Locate the cell with the specified text and output its (x, y) center coordinate. 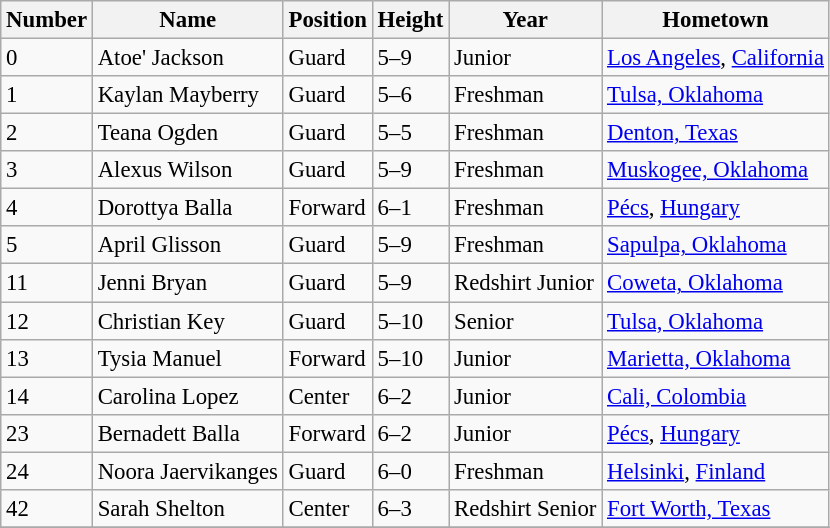
Helsinki, Finland (716, 471)
5 (47, 245)
Sarah Shelton (188, 509)
23 (47, 433)
Position (328, 20)
Denton, Texas (716, 133)
Redshirt Junior (526, 283)
Marietta, Oklahoma (716, 358)
Coweta, Oklahoma (716, 283)
Los Angeles, California (716, 58)
Bernadett Balla (188, 433)
Christian Key (188, 321)
42 (47, 509)
Cali, Colombia (716, 396)
Kaylan Mayberry (188, 95)
12 (47, 321)
3 (47, 170)
Muskogee, Oklahoma (716, 170)
Name (188, 20)
6–3 (410, 509)
Noora Jaervikanges (188, 471)
Dorottya Balla (188, 208)
Senior (526, 321)
4 (47, 208)
1 (47, 95)
Year (526, 20)
Alexus Wilson (188, 170)
Tysia Manuel (188, 358)
11 (47, 283)
Teana Ogden (188, 133)
6–0 (410, 471)
5–5 (410, 133)
Hometown (716, 20)
5–6 (410, 95)
Sapulpa, Oklahoma (716, 245)
April Glisson (188, 245)
Number (47, 20)
6–1 (410, 208)
13 (47, 358)
Atoe' Jackson (188, 58)
Carolina Lopez (188, 396)
24 (47, 471)
14 (47, 396)
0 (47, 58)
Jenni Bryan (188, 283)
2 (47, 133)
Redshirt Senior (526, 509)
Fort Worth, Texas (716, 509)
Height (410, 20)
